Identify which cell holds the provided text, then report its (X, Y) central coordinate. 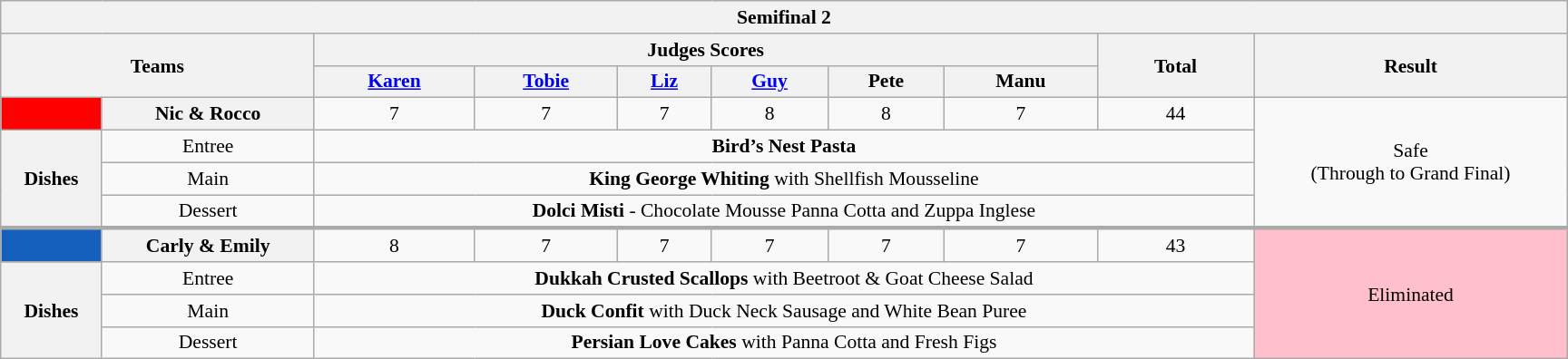
Tobie (546, 82)
Dukkah Crusted Scallops with Beetroot & Goat Cheese Salad (784, 278)
Pete (886, 82)
King George Whiting with Shellfish Mousseline (784, 179)
Duck Confit with Duck Neck Sausage and White Bean Puree (784, 311)
Semifinal 2 (784, 17)
Teams (158, 65)
Carly & Emily (208, 245)
Eliminated (1410, 294)
Dolci Misti - Chocolate Mousse Panna Cotta and Zuppa Inglese (784, 212)
Nic & Rocco (208, 114)
Safe (Through to Grand Final) (1410, 163)
43 (1176, 245)
Karen (394, 82)
Manu (1022, 82)
Persian Love Cakes with Panna Cotta and Fresh Figs (784, 343)
Judges Scores (706, 50)
Result (1410, 65)
Bird’s Nest Pasta (784, 147)
Guy (769, 82)
Total (1176, 65)
Liz (664, 82)
44 (1176, 114)
